Scan for the cell matching the given text and deliver its (x, y) coordinate at center. 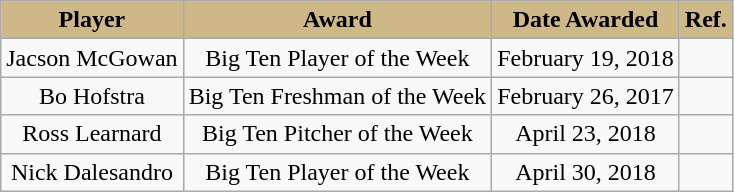
April 30, 2018 (586, 172)
Big Ten Freshman of the Week (338, 96)
Nick Dalesandro (92, 172)
Date Awarded (586, 20)
February 19, 2018 (586, 58)
April 23, 2018 (586, 134)
Award (338, 20)
Ross Learnard (92, 134)
Bo Hofstra (92, 96)
Ref. (706, 20)
Jacson McGowan (92, 58)
February 26, 2017 (586, 96)
Player (92, 20)
Big Ten Pitcher of the Week (338, 134)
